Scan for the cell matching the given text and deliver its [x, y] coordinate at center. 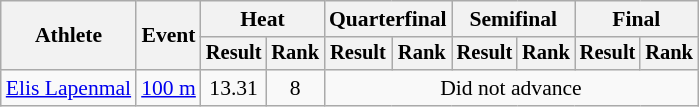
Final [636, 19]
Quarterfinal [388, 19]
Semifinal [514, 19]
Athlete [68, 36]
Heat [262, 19]
Did not advance [511, 88]
Elis Lapenmal [68, 88]
13.31 [234, 88]
8 [295, 88]
Event [168, 36]
100 m [168, 88]
